Return (x, y) of the center of cell containing provided text 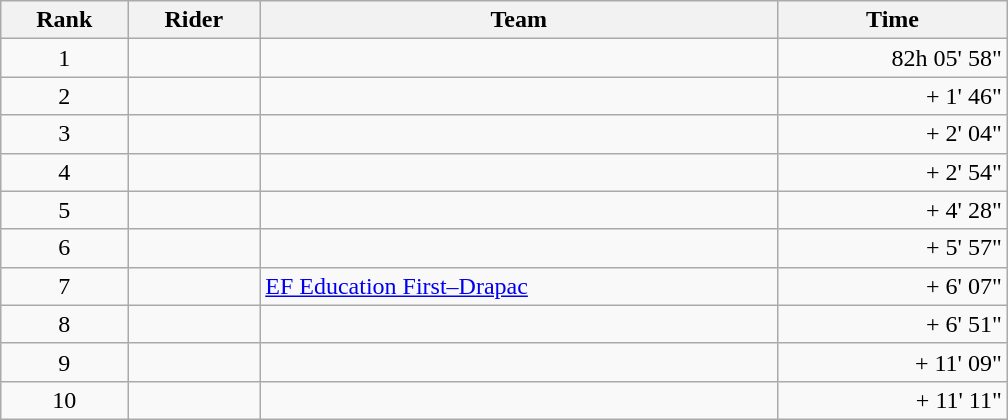
10 (64, 400)
3 (64, 134)
+ 5' 57" (892, 248)
+ 1' 46" (892, 96)
+ 11' 09" (892, 362)
Time (892, 20)
+ 11' 11" (892, 400)
+ 2' 04" (892, 134)
+ 2' 54" (892, 172)
Rider (194, 20)
5 (64, 210)
7 (64, 286)
Rank (64, 20)
4 (64, 172)
6 (64, 248)
1 (64, 58)
82h 05' 58" (892, 58)
EF Education First–Drapac (519, 286)
8 (64, 324)
2 (64, 96)
Team (519, 20)
+ 4' 28" (892, 210)
+ 6' 07" (892, 286)
9 (64, 362)
+ 6' 51" (892, 324)
